Return the (x, y) coordinate for the center point of the cell that contains the specified text.  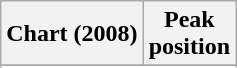
Peakposition (189, 34)
Chart (2008) (72, 34)
